Return [x, y] of the center of cell containing provided text 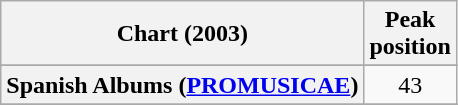
Peakposition [410, 34]
Spanish Albums (PROMUSICAE) [182, 85]
Chart (2003) [182, 34]
43 [410, 85]
